Detect which cell encompasses the target text, then output its [x, y] center coordinate. 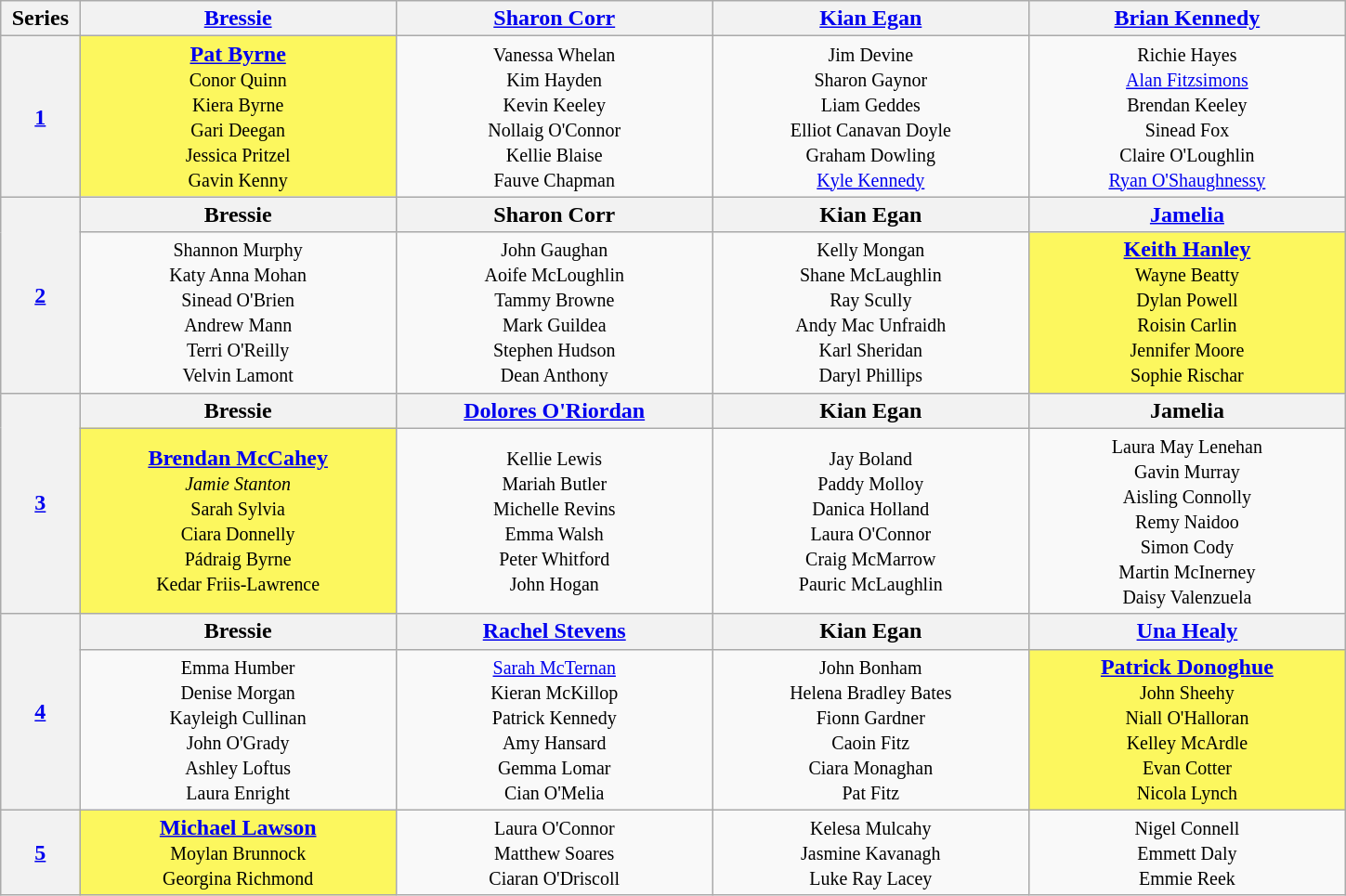
John GaughanAoife McLoughlinTammy BrowneMark GuildeaStephen HudsonDean Anthony [554, 312]
Jim DevineSharon GaynorLiam GeddesElliot Canavan DoyleGraham DowlingKyle Kennedy [871, 117]
Nigel ConnellEmmett DalyEmmie Reek [1187, 852]
Una Healy [1187, 631]
Sarah McTernanKieran McKillopPatrick KennedyAmy HansardGemma LomarCian O'Melia [554, 730]
Series [41, 19]
2 [41, 295]
Laura May LenehanGavin MurrayAisling ConnollyRemy NaidooSimon CodyMartin McInerneyDaisy Valenzuela [1187, 521]
Emma HumberDenise MorganKayleigh CullinanJohn O'GradyAshley LoftusLaura Enright [238, 730]
Patrick DonoghueJohn SheehyNiall O'HalloranKelley McArdleEvan CotterNicola Lynch [1187, 730]
Brendan McCaheyJamie StantonSarah SylviaCiara DonnellyPádraig ByrneKedar Friis-Lawrence [238, 521]
1 [41, 117]
Keith HanleyWayne BeattyDylan PowellRoisin CarlinJennifer MooreSophie Rischar [1187, 312]
Richie HayesAlan FitzsimonsBrendan KeeleySinead FoxClaire O'LoughlinRyan O'Shaughnessy [1187, 117]
Kellie LewisMariah ButlerMichelle RevinsEmma WalshPeter WhitfordJohn Hogan [554, 521]
Pat ByrneConor QuinnKiera ByrneGari DeeganJessica PritzelGavin Kenny [238, 117]
Kelly MonganShane McLaughlinRay ScullyAndy Mac UnfraidhKarl SheridanDaryl Phillips [871, 312]
Rachel Stevens [554, 631]
4 [41, 711]
Kelesa MulcahyJasmine KavanaghLuke Ray Lacey [871, 852]
Brian Kennedy [1187, 19]
John BonhamHelena Bradley BatesFionn GardnerCaoin FitzCiara MonaghanPat Fitz [871, 730]
Michael LawsonMoylan BrunnockGeorgina Richmond [238, 852]
Vanessa WhelanKim HaydenKevin KeeleyNollaig O'ConnorKellie BlaiseFauve Chapman [554, 117]
Laura O'ConnorMatthew SoaresCiaran O'Driscoll [554, 852]
Dolores O'Riordan [554, 410]
3 [41, 503]
5 [41, 852]
Shannon MurphyKaty Anna MohanSinead O'BrienAndrew MannTerri O'ReillyVelvin Lamont [238, 312]
Jay BolandPaddy MolloyDanica HollandLaura O'ConnorCraig McMarrowPauric McLaughlin [871, 521]
